Extract the (X, Y) coordinate from the center of the cell holding the provided text.  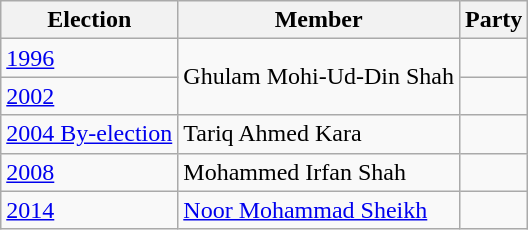
2014 (90, 210)
Member (319, 20)
Tariq Ahmed Kara (319, 134)
2004 By-election (90, 134)
Mohammed Irfan Shah (319, 172)
Election (90, 20)
Party (493, 20)
2008 (90, 172)
Ghulam Mohi-Ud-Din Shah (319, 77)
Noor Mohammad Sheikh (319, 210)
1996 (90, 58)
2002 (90, 96)
